Output the [X, Y] coordinate of the center of the cell containing the given text.  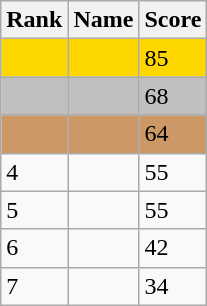
7 [34, 286]
68 [173, 96]
Rank [34, 20]
34 [173, 286]
42 [173, 248]
6 [34, 248]
5 [34, 210]
Name [104, 20]
85 [173, 58]
64 [173, 134]
Score [173, 20]
4 [34, 172]
